Locate the cell with the specified text and output its [x, y] center coordinate. 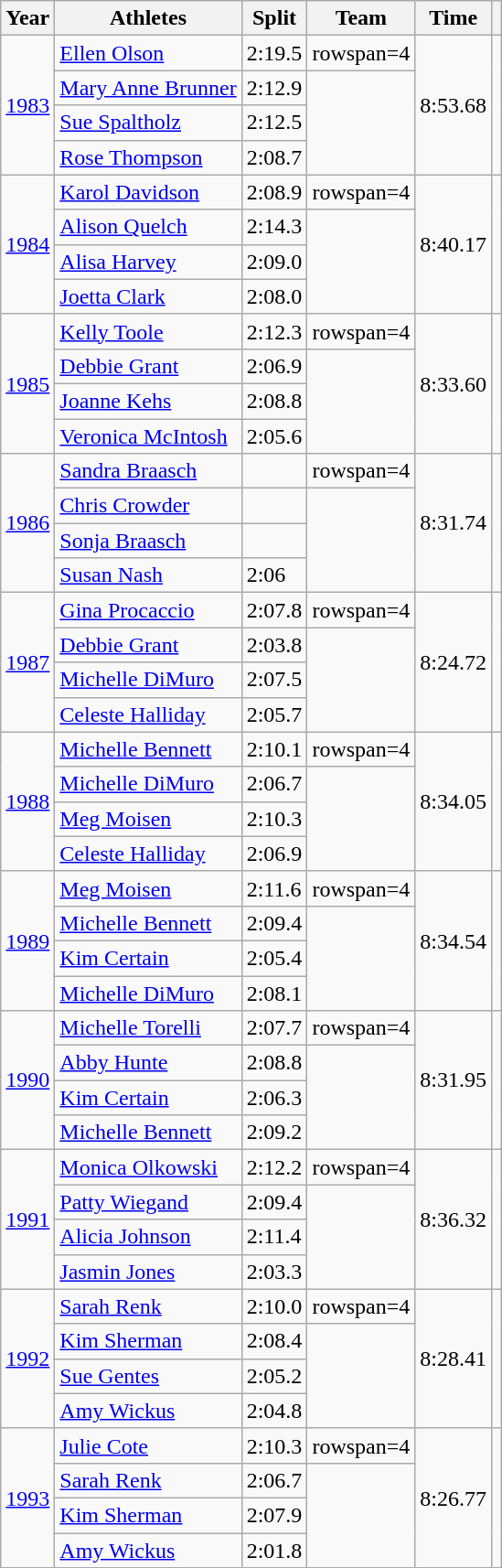
Sonja Braasch [148, 541]
Karol Davidson [148, 192]
Jasmin Jones [148, 1272]
Kelly Toole [148, 331]
Sue Spaltholz [148, 123]
2:03.8 [274, 645]
Year [27, 18]
2:12.2 [274, 1167]
Chris Crowder [148, 506]
2:12.3 [274, 331]
2:07.7 [274, 1028]
8:33.60 [454, 383]
2:11.4 [274, 1237]
2:04.8 [274, 1411]
8:53.68 [454, 105]
Abby Hunte [148, 1063]
Athletes [148, 18]
Veronica McIntosh [148, 436]
Split [274, 18]
8:26.77 [454, 1498]
2:07.5 [274, 680]
1985 [27, 383]
1992 [27, 1359]
2:08.9 [274, 192]
2:06 [274, 575]
1987 [27, 662]
Alisa Harvey [148, 262]
8:36.32 [454, 1219]
Alicia Johnson [148, 1237]
2:11.6 [274, 888]
1990 [27, 1080]
8:40.17 [454, 244]
2:10.1 [274, 749]
1983 [27, 105]
Mary Anne Brunner [148, 88]
8:34.05 [454, 801]
2:12.9 [274, 88]
2:08.1 [274, 993]
Sandra Braasch [148, 471]
2:10.0 [274, 1306]
8:28.41 [454, 1359]
2:19.5 [274, 53]
2:07.8 [274, 610]
1993 [27, 1498]
Alison Quelch [148, 227]
2:05.2 [274, 1376]
1984 [27, 244]
1988 [27, 801]
8:31.95 [454, 1080]
Monica Olkowski [148, 1167]
2:06.3 [274, 1098]
2:08.4 [274, 1341]
Gina Procaccio [148, 610]
Sue Gentes [148, 1376]
1986 [27, 523]
2:12.5 [274, 123]
Joanne Kehs [148, 401]
8:31.74 [454, 523]
1991 [27, 1219]
Michelle Torelli [148, 1028]
2:09.2 [274, 1133]
Patty Wiegand [148, 1202]
2:07.9 [274, 1515]
Team [361, 18]
1989 [27, 940]
2:01.8 [274, 1551]
2:08.7 [274, 157]
2:05.4 [274, 958]
2:08.0 [274, 296]
2:09.0 [274, 262]
2:05.6 [274, 436]
2:05.7 [274, 714]
Time [454, 18]
Julie Cote [148, 1445]
Rose Thompson [148, 157]
8:34.54 [454, 940]
2:14.3 [274, 227]
8:24.72 [454, 662]
2:03.3 [274, 1272]
Susan Nash [148, 575]
Ellen Olson [148, 53]
Joetta Clark [148, 296]
